Provide the (x, y) coordinate of the cell's center where the given text is located.  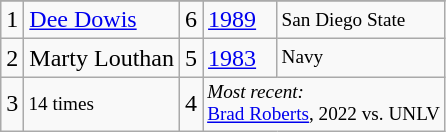
6 (192, 20)
San Diego State (361, 20)
Most recent:Brad Roberts, 2022 vs. UNLV (324, 104)
3 (12, 104)
5 (192, 58)
14 times (102, 104)
Marty Louthan (102, 58)
1989 (240, 20)
1 (12, 20)
1983 (240, 58)
2 (12, 58)
4 (192, 104)
Navy (361, 58)
Dee Dowis (102, 20)
